Detect which cell encompasses the target text, then output its [X, Y] center coordinate. 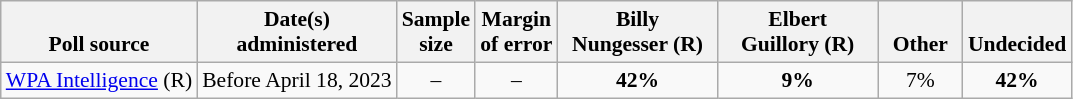
Before April 18, 2023 [297, 80]
ElbertGuillory (R) [798, 32]
Marginof error [516, 32]
BillyNungesser (R) [637, 32]
Date(s)administered [297, 32]
Undecided [1017, 32]
Other [920, 32]
Samplesize [436, 32]
Poll source [99, 32]
7% [920, 80]
WPA Intelligence (R) [99, 80]
9% [798, 80]
